From the cell containing the given text, extract its center point as [x, y] coordinate. 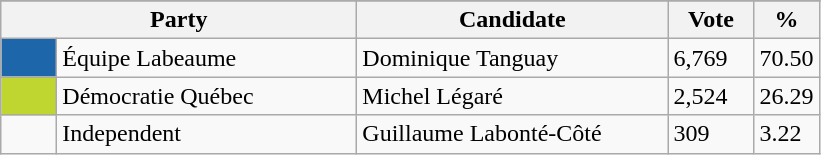
Démocratie Québec [207, 96]
Vote [711, 20]
Guillaume Labonté-Côté [512, 134]
Michel Légaré [512, 96]
70.50 [786, 58]
309 [711, 134]
Party [179, 20]
3.22 [786, 134]
26.29 [786, 96]
6,769 [711, 58]
Candidate [512, 20]
Dominique Tanguay [512, 58]
Independent [207, 134]
Équipe Labeaume [207, 58]
% [786, 20]
2,524 [711, 96]
